Extract the [x, y] coordinate from the center of the cell holding the provided text.  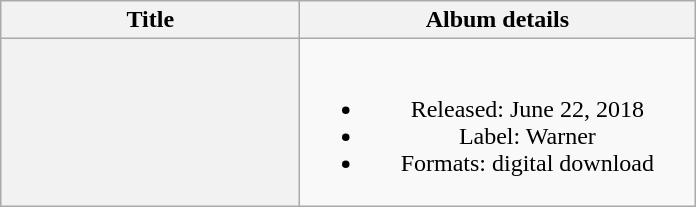
Title [150, 20]
Album details [498, 20]
Released: June 22, 2018Label: WarnerFormats: digital download [498, 122]
